Pinpoint the cell where the given text exists, returning its (X, Y) midpoint coordinate. 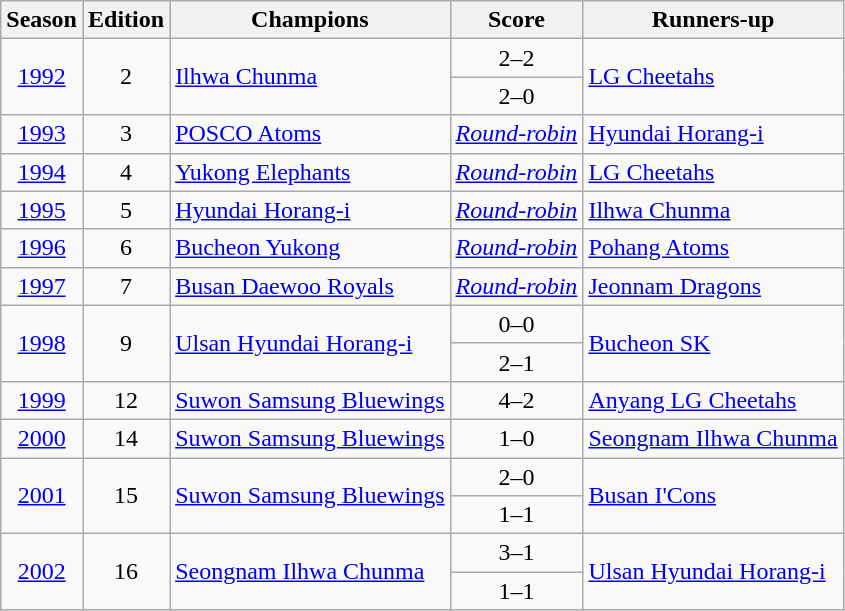
1999 (42, 400)
2002 (42, 572)
Busan I'Cons (713, 496)
Bucheon SK (713, 343)
Pohang Atoms (713, 248)
2001 (42, 496)
2 (126, 77)
14 (126, 438)
4–2 (516, 400)
Anyang LG Cheetahs (713, 400)
Bucheon Yukong (310, 248)
Jeonnam Dragons (713, 286)
4 (126, 172)
9 (126, 343)
Champions (310, 20)
Busan Daewoo Royals (310, 286)
6 (126, 248)
1995 (42, 210)
0–0 (516, 324)
Score (516, 20)
16 (126, 572)
1993 (42, 134)
1997 (42, 286)
1996 (42, 248)
3 (126, 134)
1994 (42, 172)
7 (126, 286)
1998 (42, 343)
1992 (42, 77)
POSCO Atoms (310, 134)
5 (126, 210)
Runners-up (713, 20)
3–1 (516, 553)
Season (42, 20)
2–2 (516, 58)
Edition (126, 20)
12 (126, 400)
15 (126, 496)
Yukong Elephants (310, 172)
1–0 (516, 438)
2–1 (516, 362)
2000 (42, 438)
